Capture the cell that displays the provided text and extract its [X, Y] central coordinate. 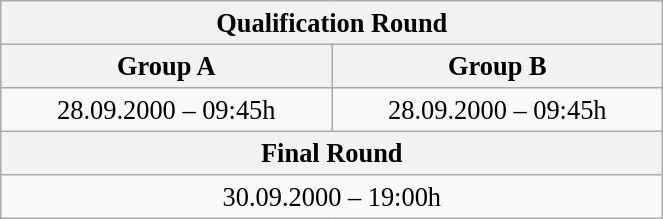
Group A [166, 66]
Qualification Round [332, 22]
Group B [498, 66]
Final Round [332, 153]
30.09.2000 – 19:00h [332, 197]
